Locate the cell with the specified text and output its [x, y] center coordinate. 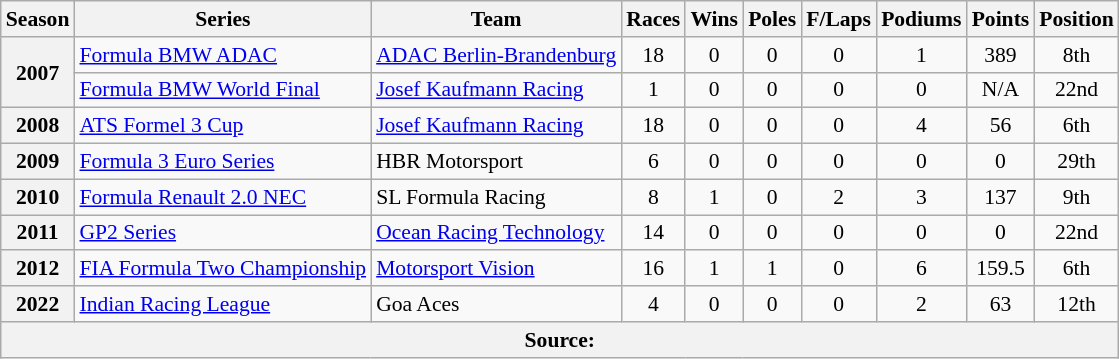
Position [1076, 19]
389 [1001, 55]
Source: [560, 340]
Points [1001, 19]
Indian Racing League [222, 304]
63 [1001, 304]
29th [1076, 162]
3 [922, 197]
ADAC Berlin-Brandenburg [496, 55]
2009 [38, 162]
Formula BMW ADAC [222, 55]
Races [653, 19]
2022 [38, 304]
2012 [38, 269]
8 [653, 197]
Series [222, 19]
9th [1076, 197]
ATS Formel 3 Cup [222, 126]
Goa Aces [496, 304]
2011 [38, 233]
Podiums [922, 19]
F/Laps [838, 19]
Formula BMW World Final [222, 90]
Motorsport Vision [496, 269]
159.5 [1001, 269]
Ocean Racing Technology [496, 233]
2007 [38, 72]
8th [1076, 55]
2010 [38, 197]
HBR Motorsport [496, 162]
Team [496, 19]
FIA Formula Two Championship [222, 269]
14 [653, 233]
12th [1076, 304]
Formula Renault 2.0 NEC [222, 197]
56 [1001, 126]
Poles [772, 19]
SL Formula Racing [496, 197]
Season [38, 19]
137 [1001, 197]
16 [653, 269]
2008 [38, 126]
N/A [1001, 90]
Wins [714, 19]
GP2 Series [222, 233]
Formula 3 Euro Series [222, 162]
